Locate the cell with the specified text and output its [X, Y] center coordinate. 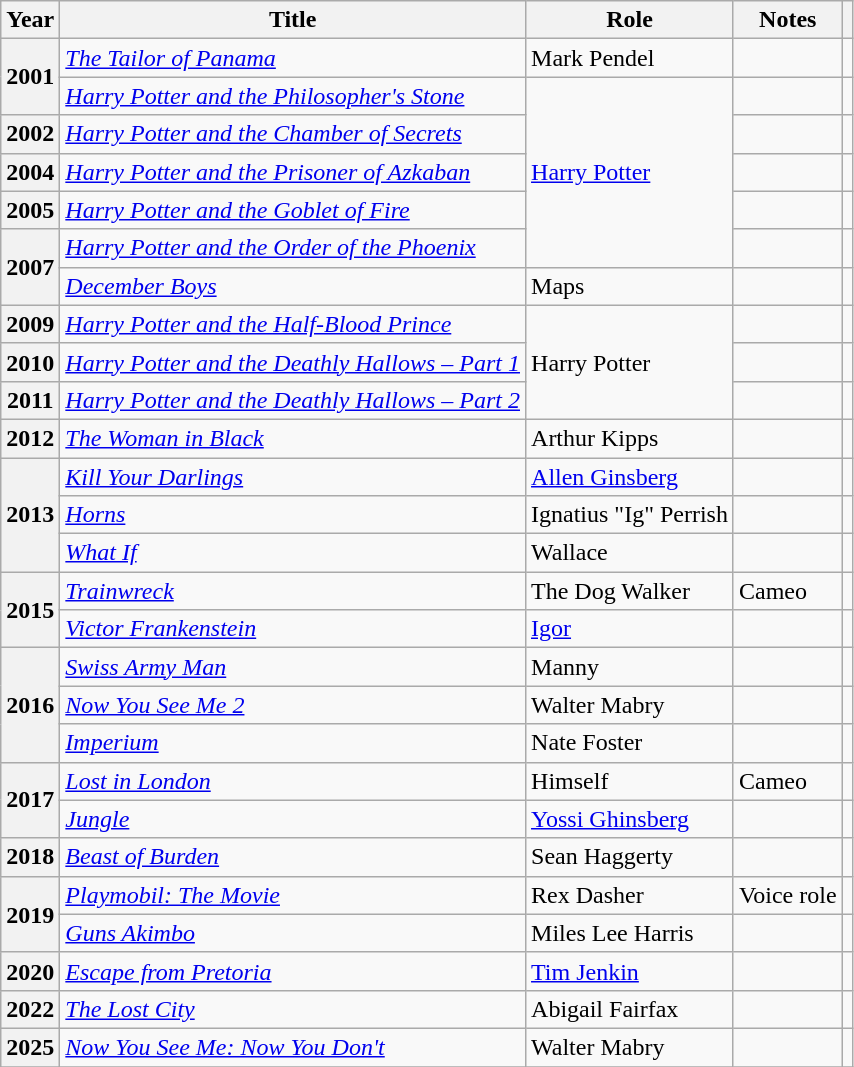
Manny [630, 667]
Himself [630, 781]
2025 [30, 1047]
Igor [630, 629]
Maps [630, 286]
Now You See Me: Now You Don't [293, 1047]
Swiss Army Man [293, 667]
2010 [30, 362]
The Woman in Black [293, 438]
2012 [30, 438]
Escape from Pretoria [293, 971]
Guns Akimbo [293, 933]
Nate Foster [630, 743]
Notes [788, 20]
2013 [30, 515]
What If [293, 553]
Rex Dasher [630, 895]
Harry Potter and the Goblet of Fire [293, 210]
2018 [30, 857]
2020 [30, 971]
Horns [293, 515]
2001 [30, 77]
December Boys [293, 286]
Jungle [293, 819]
2022 [30, 1009]
Harry Potter and the Order of the Phoenix [293, 248]
2019 [30, 914]
2005 [30, 210]
Arthur Kipps [630, 438]
Harry Potter and the Half-Blood Prince [293, 324]
Title [293, 20]
Year [30, 20]
Role [630, 20]
Harry Potter and the Prisoner of Azkaban [293, 172]
Allen Ginsberg [630, 477]
2004 [30, 172]
Miles Lee Harris [630, 933]
Harry Potter and the Chamber of Secrets [293, 134]
Abigail Fairfax [630, 1009]
Harry Potter and the Deathly Hallows – Part 1 [293, 362]
Victor Frankenstein [293, 629]
2009 [30, 324]
The Lost City [293, 1009]
Voice role [788, 895]
Harry Potter and the Philosopher's Stone [293, 96]
Wallace [630, 553]
2011 [30, 400]
Mark Pendel [630, 58]
Yossi Ghinsberg [630, 819]
Tim Jenkin [630, 971]
Ignatius "Ig" Perrish [630, 515]
The Dog Walker [630, 591]
Playmobil: The Movie [293, 895]
Beast of Burden [293, 857]
The Tailor of Panama [293, 58]
2015 [30, 610]
2007 [30, 267]
Harry Potter and the Deathly Hallows – Part 2 [293, 400]
2017 [30, 800]
2016 [30, 705]
Lost in London [293, 781]
2002 [30, 134]
Now You See Me 2 [293, 705]
Imperium [293, 743]
Kill Your Darlings [293, 477]
Trainwreck [293, 591]
Sean Haggerty [630, 857]
